Search for the cell housing the specified text and yield its (X, Y) center coordinate. 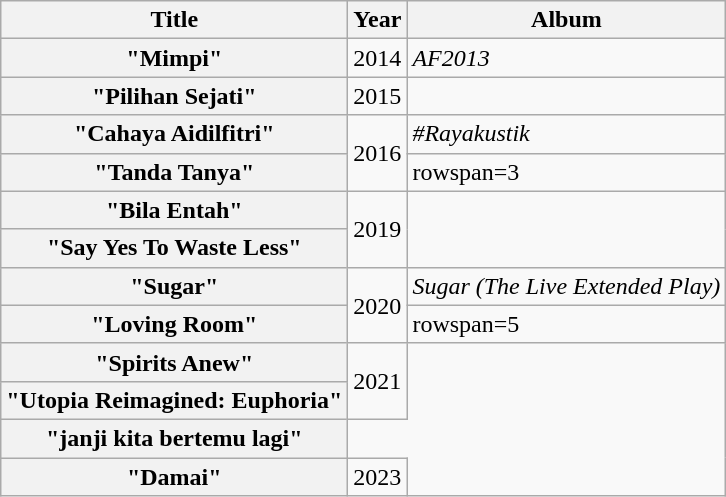
"Mimpi" (174, 58)
"Tanda Tanya" (174, 172)
2023 (378, 477)
2014 (378, 58)
2016 (378, 153)
2020 (378, 305)
"Loving Room" (174, 324)
"Damai" (174, 477)
"Sugar" (174, 286)
"Spirits Anew" (174, 362)
rowspan=5 (566, 324)
"Pilihan Sejati" (174, 96)
"janji kita bertemu lagi" (174, 438)
2015 (378, 96)
Year (378, 20)
"Say Yes To Waste Less" (174, 248)
Title (174, 20)
Sugar (The Live Extended Play) (566, 286)
"Cahaya Aidilfitri" (174, 134)
AF2013 (566, 58)
#Rayakustik (566, 134)
"Bila Entah" (174, 210)
Album (566, 20)
2021 (378, 381)
"Utopia Reimagined: Euphoria" (174, 400)
rowspan=3 (566, 172)
2019 (378, 229)
